Locate the cell with the specified text and output its [x, y] center coordinate. 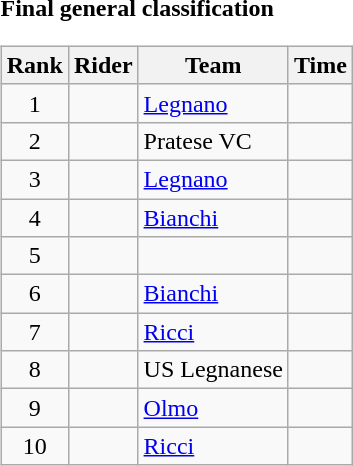
3 [34, 179]
7 [34, 332]
Rank [34, 65]
US Legnanese [213, 370]
10 [34, 446]
5 [34, 256]
8 [34, 370]
2 [34, 141]
Time [320, 65]
Olmo [213, 408]
Pratese VC [213, 141]
9 [34, 408]
1 [34, 103]
6 [34, 294]
Rider [103, 65]
4 [34, 217]
Team [213, 65]
